Determine the [x, y] coordinate at the center of the cell enclosing the given text.  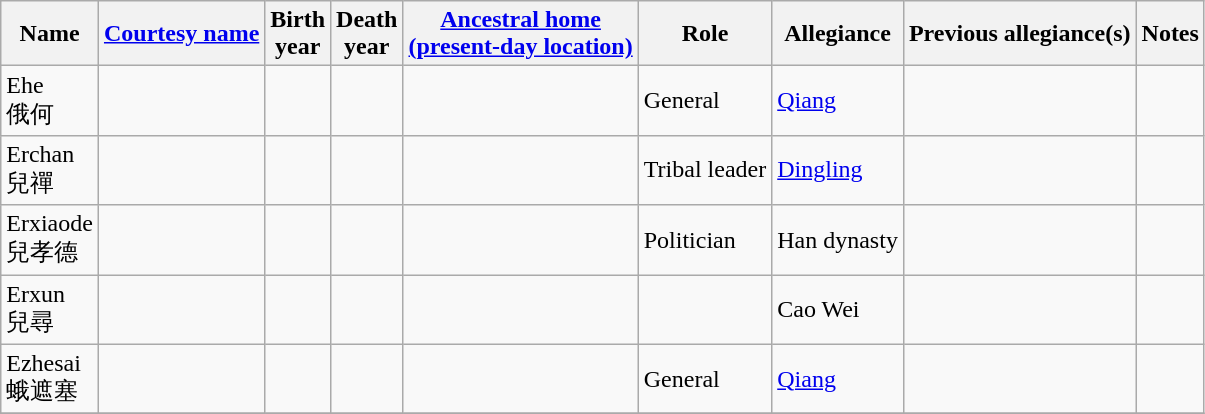
Birthyear [298, 34]
Name [50, 34]
Erxiaode兒孝德 [50, 240]
Ehe俄何 [50, 101]
Allegiance [838, 34]
Notes [1170, 34]
Tribal leader [704, 170]
Politician [704, 240]
Courtesy name [181, 34]
Ezhesai蛾遮塞 [50, 379]
Deathyear [367, 34]
Role [704, 34]
Previous allegiance(s) [1020, 34]
Erxun兒尋 [50, 309]
Erchan兒禪 [50, 170]
Han dynasty [838, 240]
Ancestral home(present-day location) [520, 34]
Dingling [838, 170]
Cao Wei [838, 309]
